For the text-containing cell, return its midpoint in (x, y) coordinate format. 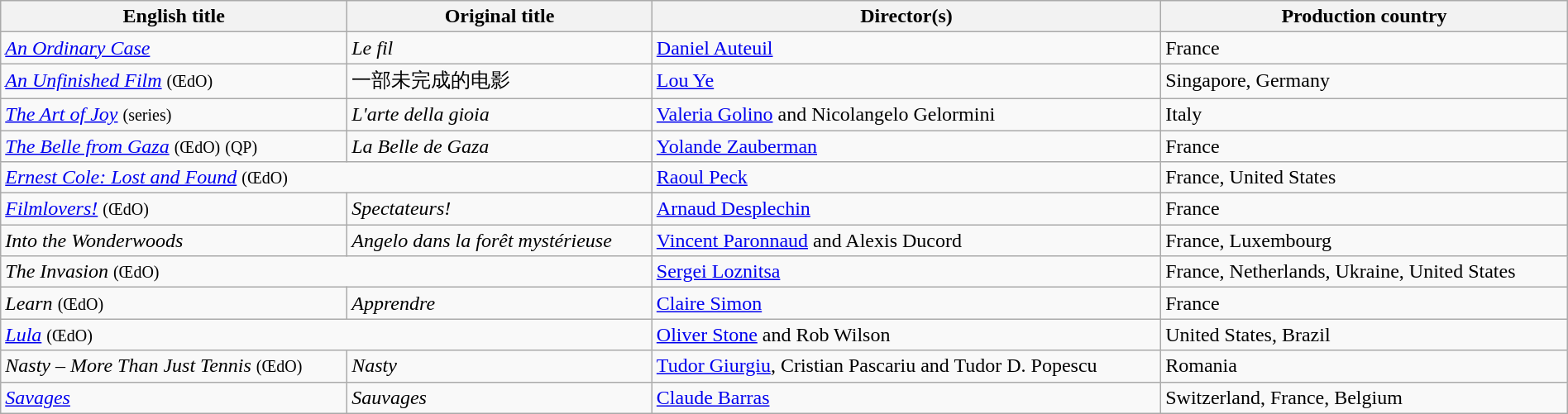
Original title (500, 17)
The Art of Joy (series) (174, 114)
France, Luxembourg (1365, 240)
Le fil (500, 48)
Nasty – More Than Just Tennis (ŒdO) (174, 366)
Lou Ye (906, 81)
Oliver Stone and Rob Wilson (906, 335)
Vincent Paronnaud and Alexis Ducord (906, 240)
Lula (ŒdO) (327, 335)
Learn (ŒdO) (174, 303)
Valeria Golino and Nicolangelo Gelormini (906, 114)
一部未完成的电影 (500, 81)
Arnaud Desplechin (906, 209)
The Invasion (ŒdO) (327, 272)
The Belle from Gaza (ŒdO) (QP) (174, 146)
Daniel Auteuil (906, 48)
Raoul Peck (906, 178)
Apprendre (500, 303)
Yolande Zauberman (906, 146)
An Unfinished Film (ŒdO) (174, 81)
La Belle de Gaza (500, 146)
Savages (174, 397)
Tudor Giurgiu, Cristian Pascariu and Tudor D. Popescu (906, 366)
Sauvages (500, 397)
Filmlovers! (ŒdO) (174, 209)
Ernest Cole: Lost and Found (ŒdO) (327, 178)
English title (174, 17)
Italy (1365, 114)
Claude Barras (906, 397)
Production country (1365, 17)
Spectateurs! (500, 209)
Into the Wonderwoods (174, 240)
An Ordinary Case (174, 48)
Sergei Loznitsa (906, 272)
Director(s) (906, 17)
Singapore, Germany (1365, 81)
Nasty (500, 366)
Switzerland, France, Belgium (1365, 397)
Romania (1365, 366)
France, United States (1365, 178)
Angelo dans la forêt mystérieuse (500, 240)
France, Netherlands, Ukraine, United States (1365, 272)
L'arte della gioia (500, 114)
Claire Simon (906, 303)
United States, Brazil (1365, 335)
